Output the [x, y] coordinate of the center of the cell containing the given text.  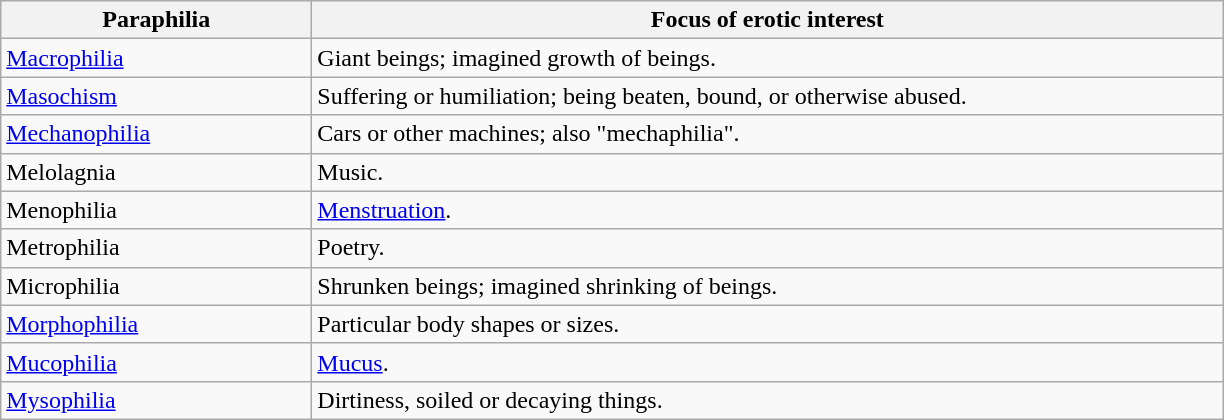
Menstruation. [768, 210]
Mechanophilia [156, 134]
Mucophilia [156, 362]
Giant beings; imagined growth of beings. [768, 58]
Poetry. [768, 248]
Shrunken beings; imagined shrinking of beings. [768, 286]
Cars or other machines; also "mechaphilia". [768, 134]
Metrophilia [156, 248]
Suffering or humiliation; being beaten, bound, or otherwise abused. [768, 96]
Masochism [156, 96]
Paraphilia [156, 20]
Dirtiness, soiled or decaying things. [768, 400]
Melolagnia [156, 172]
Microphilia [156, 286]
Mucus. [768, 362]
Macrophilia [156, 58]
Menophilia [156, 210]
Mysophilia [156, 400]
Morphophilia [156, 324]
Particular body shapes or sizes. [768, 324]
Focus of erotic interest [768, 20]
Music. [768, 172]
